Return (x, y) of the center of cell containing provided text 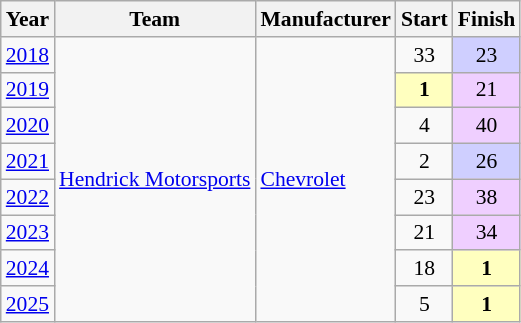
18 (424, 269)
2023 (28, 233)
26 (487, 162)
34 (487, 233)
Finish (487, 19)
2018 (28, 55)
Start (424, 19)
Hendrick Motorsports (154, 180)
2 (424, 162)
2019 (28, 90)
2021 (28, 162)
Manufacturer (325, 19)
Team (154, 19)
40 (487, 126)
4 (424, 126)
2024 (28, 269)
2020 (28, 126)
38 (487, 197)
2025 (28, 304)
5 (424, 304)
Chevrolet (325, 180)
33 (424, 55)
2022 (28, 197)
Year (28, 19)
